Provide the [x, y] coordinate of the cell's center where the given text is located.  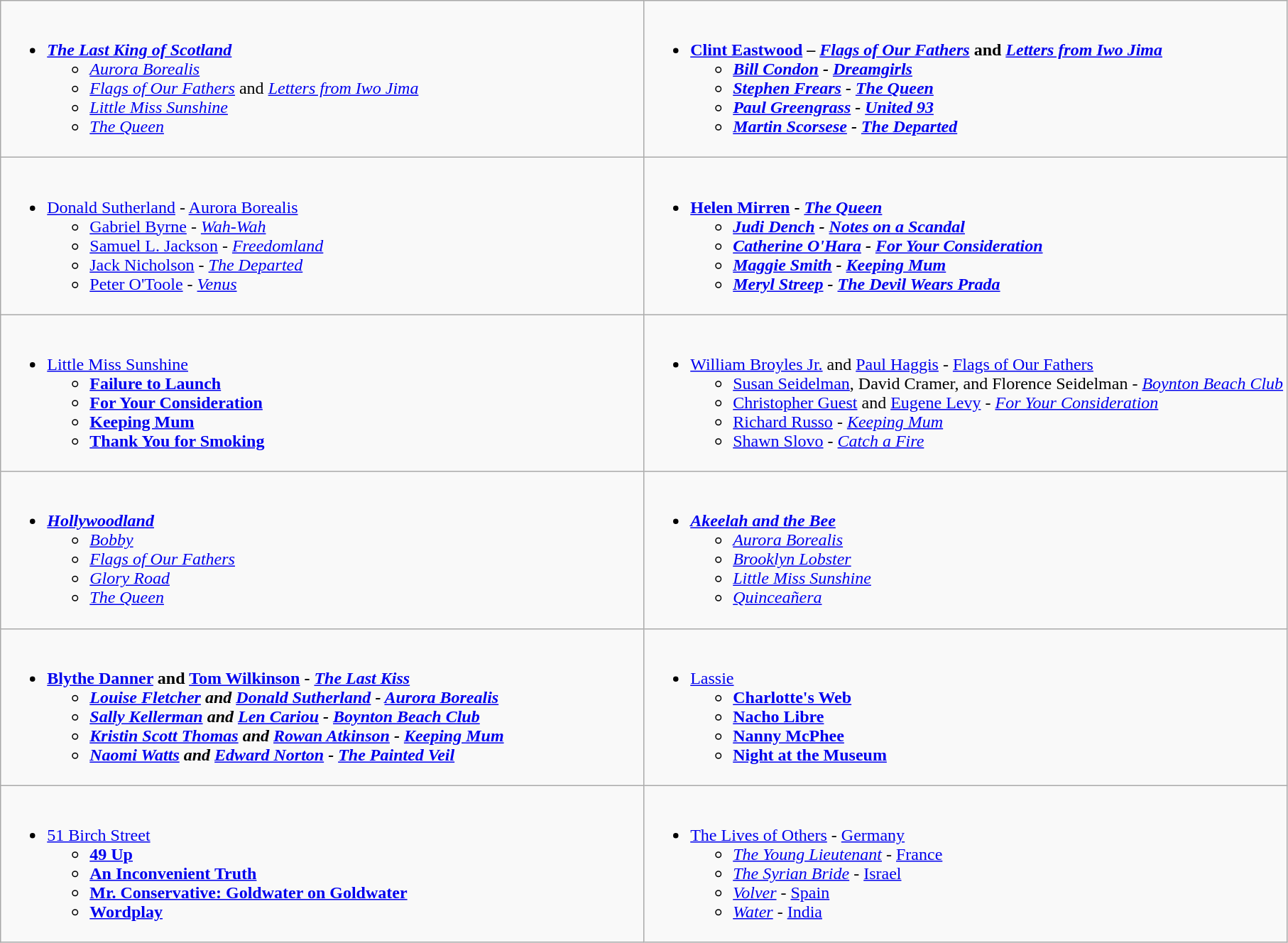
Little Miss SunshineFailure to LaunchFor Your ConsiderationKeeping MumThank You for Smoking [322, 393]
Akeelah and the BeeAurora BorealisBrooklyn LobsterLittle Miss SunshineQuinceañera [966, 550]
HollywoodlandBobbyFlags of Our FathersGlory RoadThe Queen [322, 550]
Donald Sutherland - Aurora BorealisGabriel Byrne - Wah-WahSamuel L. Jackson - FreedomlandJack Nicholson - The DepartedPeter O'Toole - Venus [322, 236]
The Last King of ScotlandAurora BorealisFlags of Our Fathers and Letters from Iwo JimaLittle Miss SunshineThe Queen [322, 80]
LassieCharlotte's WebNacho LibreNanny McPheeNight at the Museum [966, 707]
The Lives of Others - GermanyThe Young Lieutenant - FranceThe Syrian Bride - IsraelVolver - SpainWater - India [966, 863]
51 Birch Street49 UpAn Inconvenient TruthMr. Conservative: Goldwater on GoldwaterWordplay [322, 863]
